Return [X, Y] of the center of cell containing provided text 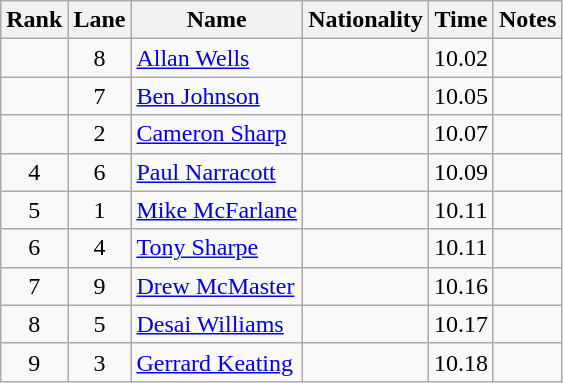
Cameron Sharp [217, 134]
10.09 [460, 172]
Tony Sharpe [217, 248]
10.18 [460, 362]
10.05 [460, 96]
Gerrard Keating [217, 362]
3 [100, 362]
10.02 [460, 58]
Paul Narracott [217, 172]
Nationality [366, 20]
Rank [34, 20]
Notes [527, 20]
1 [100, 210]
Name [217, 20]
10.17 [460, 324]
Lane [100, 20]
Ben Johnson [217, 96]
2 [100, 134]
Allan Wells [217, 58]
Mike McFarlane [217, 210]
Desai Williams [217, 324]
Time [460, 20]
10.16 [460, 286]
Drew McMaster [217, 286]
10.07 [460, 134]
